Output the (x, y) coordinate of the center of the cell containing the given text.  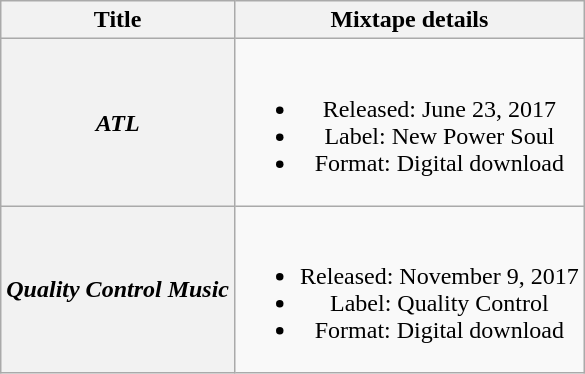
Quality Control Music (118, 290)
ATL (118, 122)
Mixtape details (410, 20)
Released: June 23, 2017Label: New Power SoulFormat: Digital download (410, 122)
Title (118, 20)
Released: November 9, 2017Label: Quality ControlFormat: Digital download (410, 290)
